Return [X, Y] of the center of cell containing provided text 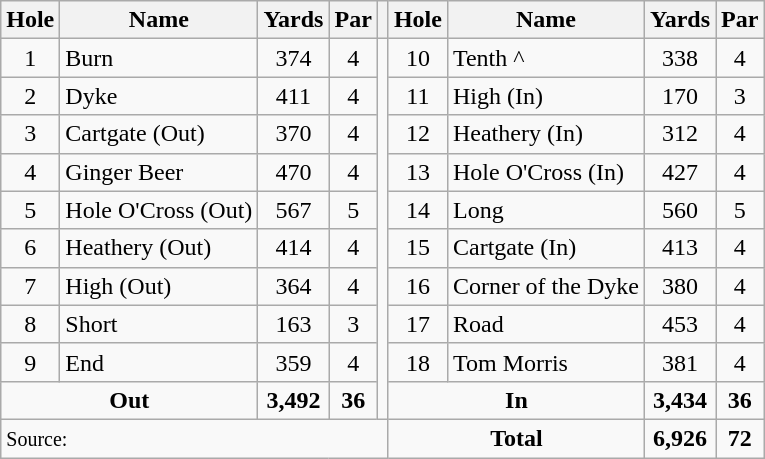
Burn [159, 58]
8 [30, 324]
Corner of the Dyke [546, 286]
Tenth ^ [546, 58]
370 [294, 134]
Hole O'Cross (In) [546, 172]
6,926 [680, 438]
380 [680, 286]
End [159, 362]
411 [294, 96]
9 [30, 362]
12 [418, 134]
381 [680, 362]
1 [30, 58]
3,492 [294, 400]
414 [294, 248]
11 [418, 96]
560 [680, 210]
Road [546, 324]
Tom Morris [546, 362]
17 [418, 324]
Long [546, 210]
15 [418, 248]
High (Out) [159, 286]
Dyke [159, 96]
Ginger Beer [159, 172]
Heathery (Out) [159, 248]
567 [294, 210]
312 [680, 134]
Short [159, 324]
359 [294, 362]
6 [30, 248]
413 [680, 248]
470 [294, 172]
In [516, 400]
Cartgate (Out) [159, 134]
Out [130, 400]
Cartgate (In) [546, 248]
14 [418, 210]
72 [740, 438]
2 [30, 96]
Heathery (In) [546, 134]
3,434 [680, 400]
18 [418, 362]
427 [680, 172]
High (In) [546, 96]
364 [294, 286]
10 [418, 58]
13 [418, 172]
16 [418, 286]
Total [516, 438]
338 [680, 58]
163 [294, 324]
374 [294, 58]
Source: [195, 438]
170 [680, 96]
7 [30, 286]
453 [680, 324]
Hole O'Cross (Out) [159, 210]
